Locate the cell with the specified text and output its (X, Y) center coordinate. 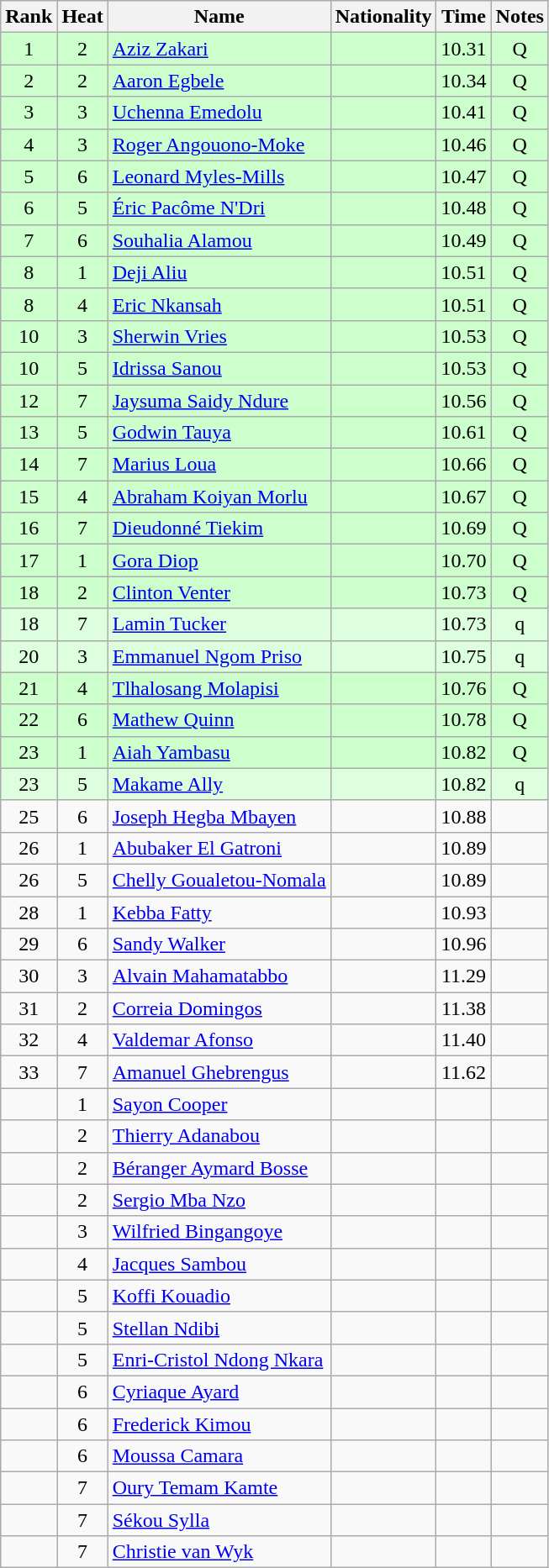
10.46 (464, 145)
Name (219, 17)
Uchenna Emedolu (219, 113)
11.62 (464, 1072)
Aiah Yambasu (219, 752)
Sergio Mba Nzo (219, 1200)
Mathew Quinn (219, 720)
17 (29, 560)
Gora Diop (219, 560)
10.88 (464, 816)
Jaysuma Saidy Ndure (219, 401)
30 (29, 976)
Christie van Wyk (219, 1552)
Idrissa Sanou (219, 368)
Marius Loua (219, 465)
10.31 (464, 49)
10.78 (464, 720)
Correia Domingos (219, 1008)
10.96 (464, 944)
Stellan Ndibi (219, 1328)
Eric Nkansah (219, 304)
21 (29, 688)
11.40 (464, 1040)
Tlhalosang Molapisi (219, 688)
33 (29, 1072)
Makame Ally (219, 784)
10.93 (464, 912)
10.61 (464, 433)
15 (29, 497)
10.48 (464, 208)
31 (29, 1008)
Alvain Mahamatabbo (219, 976)
Joseph Hegba Mbayen (219, 816)
Souhalia Alamou (219, 240)
Jacques Sambou (219, 1264)
32 (29, 1040)
Thierry Adanabou (219, 1136)
Lamin Tucker (219, 624)
10.66 (464, 465)
Roger Angouono-Moke (219, 145)
11.29 (464, 976)
Valdemar Afonso (219, 1040)
Moussa Camara (219, 1456)
Chelly Goualetou-Nomala (219, 880)
Abraham Koiyan Morlu (219, 497)
Oury Temam Kamte (219, 1488)
Rank (29, 17)
Béranger Aymard Bosse (219, 1168)
Cyriaque Ayard (219, 1392)
20 (29, 656)
13 (29, 433)
10.76 (464, 688)
Sékou Sylla (219, 1520)
25 (29, 816)
Koffi Kouadio (219, 1296)
10.67 (464, 497)
Abubaker El Gatroni (219, 848)
12 (29, 401)
Frederick Kimou (219, 1424)
Godwin Tauya (219, 433)
Time (464, 17)
Aziz Zakari (219, 49)
Kebba Fatty (219, 912)
Notes (520, 17)
Nationality (383, 17)
Wilfried Bingangoye (219, 1232)
22 (29, 720)
10.56 (464, 401)
10.47 (464, 176)
10.41 (464, 113)
10.49 (464, 240)
11.38 (464, 1008)
Sandy Walker (219, 944)
10.69 (464, 529)
Dieudonné Tiekim (219, 529)
16 (29, 529)
Leonard Myles-Mills (219, 176)
29 (29, 944)
Deji Aliu (219, 272)
Emmanuel Ngom Priso (219, 656)
28 (29, 912)
Sayon Cooper (219, 1104)
Amanuel Ghebrengus (219, 1072)
10.70 (464, 560)
Éric Pacôme N'Dri (219, 208)
10.75 (464, 656)
Sherwin Vries (219, 336)
Heat (82, 17)
Clinton Venter (219, 592)
Enri-Cristol Ndong Nkara (219, 1360)
14 (29, 465)
10.34 (464, 81)
Aaron Egbele (219, 81)
